Locate the cell with the specified text and output its [x, y] center coordinate. 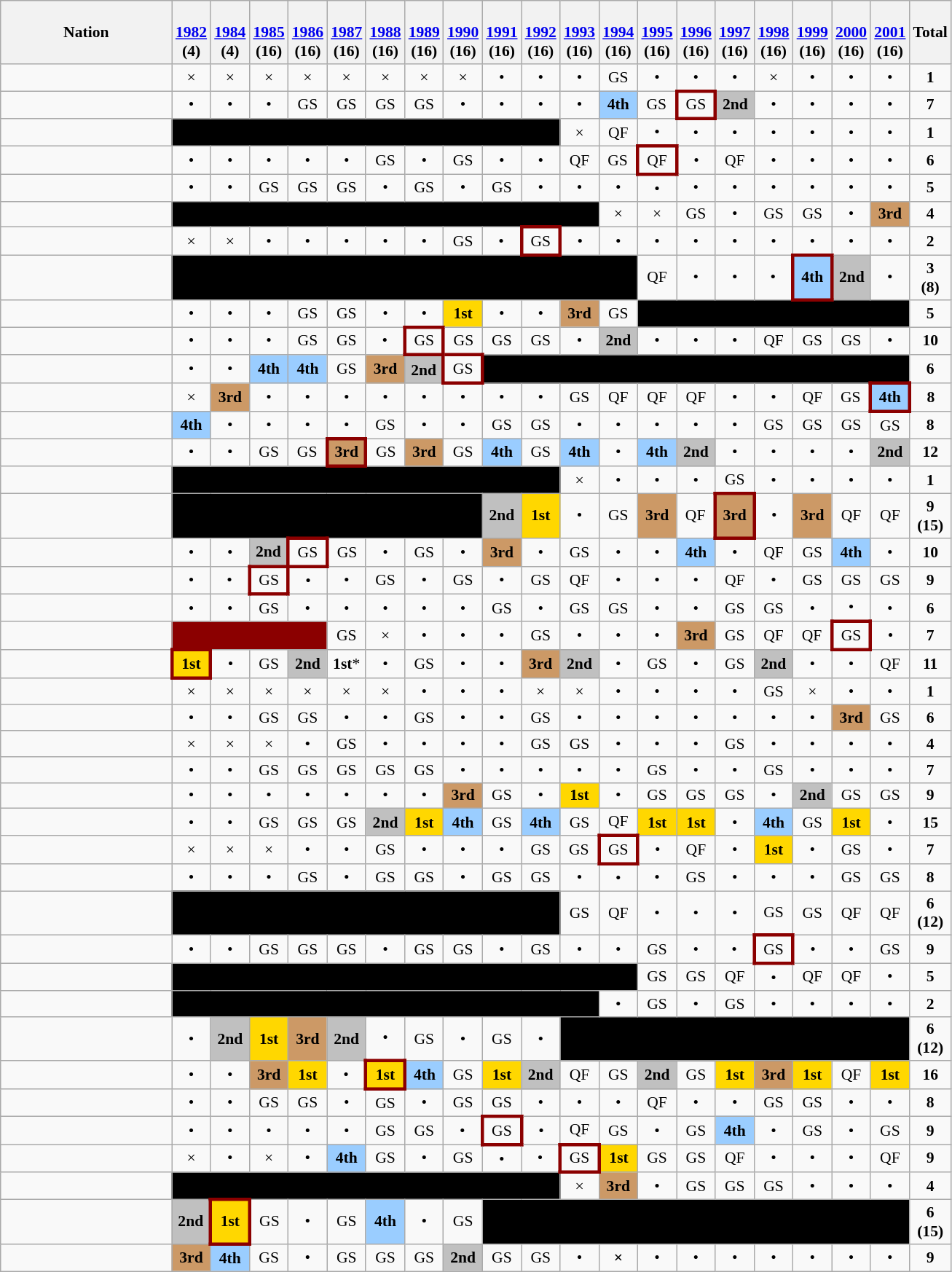
1989(16) [424, 32]
1996(16) [696, 32]
1997(16) [734, 32]
1985(16) [268, 32]
1994(16) [618, 32]
1992(16) [540, 32]
Nation [86, 32]
1984(4) [230, 32]
6(15) [931, 1222]
3(8) [931, 278]
1986(16) [307, 32]
15 [931, 822]
1990(16) [463, 32]
1st* [347, 664]
1995(16) [657, 32]
1998(16) [774, 32]
12 [931, 453]
2001(16) [890, 32]
1999(16) [813, 32]
16 [931, 1075]
9(15) [931, 516]
2000(16) [851, 32]
Total [931, 32]
11 [931, 664]
1993(16) [580, 32]
1988(16) [385, 32]
1991(16) [501, 32]
1987(16) [347, 32]
1982(4) [191, 32]
